Return [X, Y] of the center of cell containing provided text 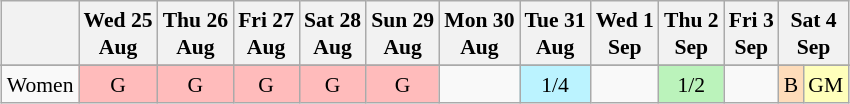
Sat 4Sep [814, 33]
Wed 25Aug [118, 33]
Sat 28Aug [332, 33]
1/2 [692, 84]
Wed 1Sep [625, 33]
Women [40, 84]
B [792, 84]
Mon 30Aug [479, 33]
Tue 31Aug [556, 33]
Thu 2Sep [692, 33]
Sun 29Aug [402, 33]
Fri 3Sep [752, 33]
Thu 26Aug [196, 33]
GM [826, 84]
Fri 27Aug [266, 33]
1/4 [556, 84]
